Return (X, Y) of the center of cell containing provided text 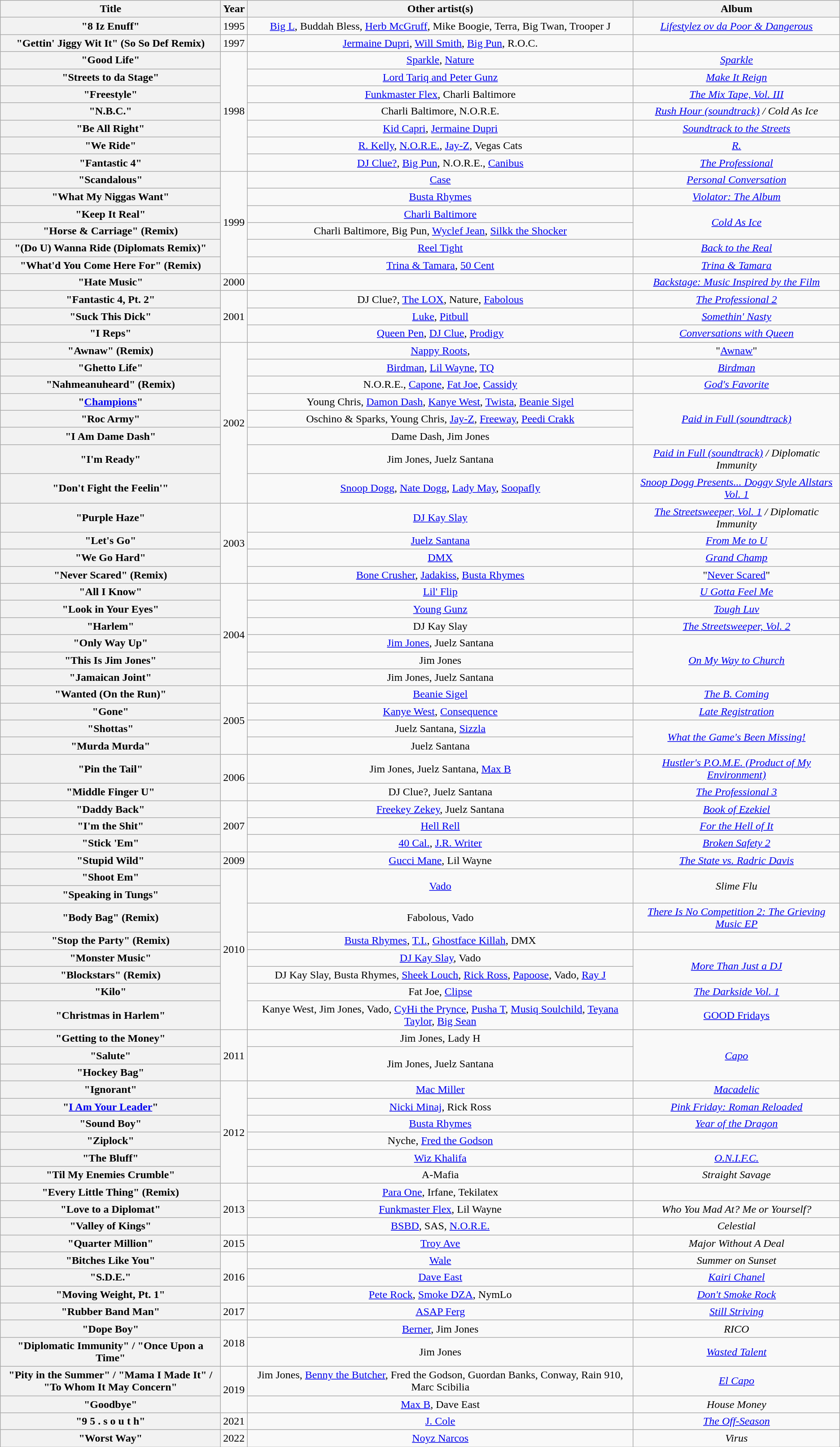
Year (234, 9)
Cold As Ice (736, 223)
Charli Baltimore (441, 214)
"I'm Ready" (110, 459)
Pete Rock, Smoke DZA, NymLo (441, 1294)
"Monster Music" (110, 958)
"All I Know" (110, 592)
"Middle Finger U" (110, 792)
"Kilo" (110, 992)
Dame Dash, Jim Jones (441, 436)
Lil' Flip (441, 592)
God's Favorite (736, 385)
Jermaine Dupri, Will Smith, Big Pun, R.O.C. (441, 43)
"Dope Boy" (110, 1329)
Vado (441, 886)
2021 (234, 1421)
"Gone" (110, 711)
"Fantastic 4" (110, 162)
The Streetsweeper, Vol. 1 / Diplomatic Immunity (736, 517)
The Off-Season (736, 1421)
2016 (234, 1277)
Troy Ave (441, 1243)
2010 (234, 949)
2022 (234, 1438)
2017 (234, 1311)
Dave East (441, 1277)
"Purple Haze" (110, 517)
"What'd You Come Here For" (Remix) (110, 265)
Back to the Real (736, 248)
Paid in Full (soundtrack) / Diplomatic Immunity (736, 459)
Birdman, Lil Wayne, TQ (441, 368)
Kanye West, Consequence (441, 711)
"Stop the Party" (Remix) (110, 941)
"9 5 . s o u t h" (110, 1421)
"The Bluff" (110, 1158)
"What My Niggas Want" (110, 197)
Noyz Narcos (441, 1438)
From Me to U (736, 541)
"Jamaican Joint" (110, 677)
"Nahmeanuheard" (Remix) (110, 385)
"Freestyle" (110, 94)
"Christmas in Harlem" (110, 1015)
Rush Hour (soundtrack) / Cold As Ice (736, 111)
"Ziplock" (110, 1141)
Freekey Zekey, Juelz Santana (441, 809)
"Never Scared" (736, 575)
Kairi Chanel (736, 1277)
"Valley of Kings" (110, 1226)
Fat Joe, Clipse (441, 992)
2013 (234, 1209)
Juelz Santana, Sizzla (441, 728)
"Don't Fight the Feelin'" (110, 488)
El Capo (736, 1381)
"Getting to the Money" (110, 1038)
Capo (736, 1055)
"Pity in the Summer" / "Mama I Made It" / "To Whom It May Concern" (110, 1381)
N.O.R.E., Capone, Fat Joe, Cassidy (441, 385)
Late Registration (736, 711)
Hustler's P.O.M.E. (Product of My Environment) (736, 768)
2018 (234, 1343)
Book of Ezekiel (736, 809)
GOOD Fridays (736, 1015)
"Be All Right" (110, 128)
Luke, Pitbull (441, 316)
"Look in Your Eyes" (110, 609)
The B. Coming (736, 694)
Lord Tariq and Peter Gunz (441, 77)
"Til My Enemies Crumble" (110, 1175)
ASAP Ferg (441, 1311)
Young Chris, Damon Dash, Kanye West, Twista, Beanie Sigel (441, 402)
"Stupid Wild" (110, 860)
2019 (234, 1390)
Nicki Minaj, Rick Ross (441, 1106)
Summer on Sunset (736, 1260)
Wale (441, 1260)
DJ Kay Slay, Busta Rhymes, Sheek Louch, Rick Ross, Papoose, Vado, Ray J (441, 975)
Jim Jones, Benny the Butcher, Fred the Godson, Guordan Banks, Conway, Rain 910, Marc Scibilia (441, 1381)
Queen Pen, DJ Clue, Prodigy (441, 333)
"Let's Go" (110, 541)
The Professional 2 (736, 299)
Celestial (736, 1226)
DJ Kay Slay, Vado (441, 958)
2011 (234, 1055)
"Gettin' Jiggy Wit It" (So So Def Remix) (110, 43)
"Blockstars" (Remix) (110, 975)
"Moving Weight, Pt. 1" (110, 1294)
"(Do U) Wanna Ride (Diplomats Remix)" (110, 248)
"Horse & Carriage" (Remix) (110, 231)
Pink Friday: Roman Reloaded (736, 1106)
Charli Baltimore, Big Pun, Wyclef Jean, Silkk the Shocker (441, 231)
Reel Tight (441, 248)
"Salute" (110, 1055)
What the Game's Been Missing! (736, 737)
2003 (234, 543)
House Money (736, 1404)
Slime Flu (736, 886)
"Pin the Tail" (110, 768)
Trina & Tamara (736, 265)
"Daddy Back" (110, 809)
Straight Savage (736, 1175)
Backstage: Music Inspired by the Film (736, 282)
The Darkside Vol. 1 (736, 992)
The Professional (736, 162)
Grand Champ (736, 558)
There Is No Competition 2: The Grieving Music EP (736, 917)
Wasted Talent (736, 1352)
J. Cole (441, 1421)
"Ghetto Life" (110, 368)
Nappy Roots, (441, 351)
Fabolous, Vado (441, 917)
"Quarter Million" (110, 1243)
Charli Baltimore, N.O.R.E. (441, 111)
R. (736, 145)
2012 (234, 1132)
O.N.I.F.C. (736, 1158)
"Hate Music" (110, 282)
"Champions" (110, 402)
Mac Miller (441, 1089)
1998 (234, 111)
Young Gunz (441, 609)
Hell Rell (441, 826)
The Professional 3 (736, 792)
2006 (234, 777)
Major Without A Deal (736, 1243)
Max B, Dave East (441, 1404)
Soundtrack to the Streets (736, 128)
The Mix Tape, Vol. III (736, 94)
BSBD, SAS, N.O.R.E. (441, 1226)
Sparkle (736, 60)
"N.B.C." (110, 111)
"8 Iz Enuff" (110, 26)
Gucci Mane, Lil Wayne (441, 860)
"I Reps" (110, 333)
"Bitches Like You" (110, 1260)
2001 (234, 316)
Big L, Buddah Bless, Herb McGruff, Mike Boogie, Terra, Big Twan, Trooper J (441, 26)
"Good Life" (110, 60)
Sparkle, Nature (441, 60)
Don't Smoke Rock (736, 1294)
"Never Scared" (Remix) (110, 575)
1999 (234, 222)
Funkmaster Flex, Charli Baltimore (441, 94)
Make It Reign (736, 77)
"I Am Dame Dash" (110, 436)
Violator: The Album (736, 197)
40 Cal., J.R. Writer (441, 843)
"S.D.E." (110, 1277)
Kid Capri, Jermaine Dupri (441, 128)
"Rubber Band Man" (110, 1311)
"Worst Way" (110, 1438)
"Awnaw" (736, 351)
A-Mafia (441, 1175)
"Roc Army" (110, 419)
Busta Rhymes, T.I., Ghostface Killah, DMX (441, 941)
Title (110, 9)
Birdman (736, 368)
Para One, Irfane, Tekilatex (441, 1192)
Album (736, 9)
"Diplomatic Immunity" / "Once Upon a Time" (110, 1352)
Berner, Jim Jones (441, 1329)
"Sound Boy" (110, 1124)
Nyche, Fred the Godson (441, 1141)
Macadelic (736, 1089)
"Ignorant" (110, 1089)
Wiz Khalifa (441, 1158)
2002 (234, 422)
"We Ride" (110, 145)
"Murda Murda" (110, 745)
"Only Way Up" (110, 643)
DJ Clue?, Big Pun, N.O.R.E., Canibus (441, 162)
2004 (234, 635)
Funkmaster Flex, Lil Wayne (441, 1209)
Jim Jones, Juelz Santana, Max B (441, 768)
For the Hell of It (736, 826)
DMX (441, 558)
"Body Bag" (Remix) (110, 917)
"Stick 'Em" (110, 843)
Oschino & Sparks, Young Chris, Jay-Z, Freeway, Peedi Crakk (441, 419)
"Keep It Real" (110, 214)
The Streetsweeper, Vol. 2 (736, 626)
"This Is Jim Jones" (110, 660)
Beanie Sigel (441, 694)
Jim Jones, Lady H (441, 1038)
DJ Clue?, Juelz Santana (441, 792)
Who You Mad At? Me or Yourself? (736, 1209)
On My Way to Church (736, 660)
"Harlem" (110, 626)
"Streets to da Stage" (110, 77)
"Suck This Dick" (110, 316)
"Shoot Em" (110, 877)
RICO (736, 1329)
U Gotta Feel Me (736, 592)
Trina & Tamara, 50 Cent (441, 265)
"Awnaw" (Remix) (110, 351)
"Every Little Thing" (Remix) (110, 1192)
"Hockey Bag" (110, 1072)
"Fantastic 4, Pt. 2" (110, 299)
Still Striving (736, 1311)
Snoop Dogg, Nate Dogg, Lady May, Soopafly (441, 488)
"Love to a Diplomat" (110, 1209)
"Scandalous" (110, 180)
2000 (234, 282)
2009 (234, 860)
Case (441, 180)
2005 (234, 720)
Broken Safety 2 (736, 843)
Year of the Dragon (736, 1124)
More Than Just a DJ (736, 966)
The State vs. Radric Davis (736, 860)
Somethin' Nasty (736, 316)
DJ Clue?, The LOX, Nature, Fabolous (441, 299)
Personal Conversation (736, 180)
"I'm the Shit" (110, 826)
"I Am Your Leader" (110, 1106)
Snoop Dogg Presents... Doggy Style Allstars Vol. 1 (736, 488)
Lifestylez ov da Poor & Dangerous (736, 26)
Virus (736, 1438)
Other artist(s) (441, 9)
1995 (234, 26)
R. Kelly, N.O.R.E., Jay-Z, Vegas Cats (441, 145)
Kanye West, Jim Jones, Vado, CyHi the Prynce, Pusha T, Musiq Soulchild, Teyana Taylor, Big Sean (441, 1015)
"Speaking in Tungs" (110, 895)
2007 (234, 826)
"Goodbye" (110, 1404)
1997 (234, 43)
Tough Luv (736, 609)
Bone Crusher, Jadakiss, Busta Rhymes (441, 575)
Conversations with Queen (736, 333)
2015 (234, 1243)
"Wanted (On the Run)" (110, 694)
"We Go Hard" (110, 558)
"Shottas" (110, 728)
Paid in Full (soundtrack) (736, 419)
